Capture the cell that displays the provided text and extract its (x, y) central coordinate. 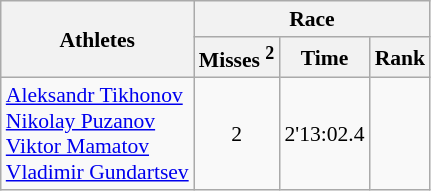
Rank (400, 58)
Athletes (98, 40)
Time (324, 58)
Misses 2 (237, 58)
Race (312, 19)
Aleksandr TikhonovNikolay PuzanovViktor MamatovVladimir Gundartsev (98, 134)
2'13:02.4 (324, 134)
2 (237, 134)
